Identify which cell holds the provided text, then report its [x, y] central coordinate. 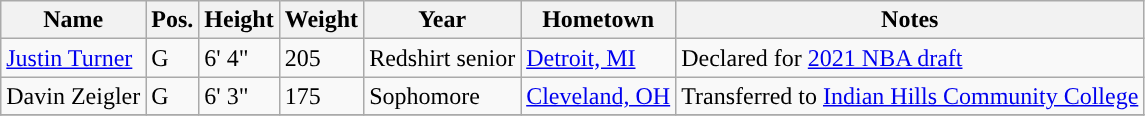
Davin Zeigler [74, 96]
Cleveland, OH [598, 96]
Hometown [598, 20]
Sophomore [442, 96]
Detroit, MI [598, 58]
Redshirt senior [442, 58]
Year [442, 20]
175 [321, 96]
Height [239, 20]
6' 4" [239, 58]
205 [321, 58]
Weight [321, 20]
Notes [910, 20]
Transferred to Indian Hills Community College [910, 96]
Name [74, 20]
6' 3" [239, 96]
Pos. [172, 20]
Declared for 2021 NBA draft [910, 58]
Justin Turner [74, 58]
